Extract the (x, y) coordinate from the center of the cell holding the provided text.  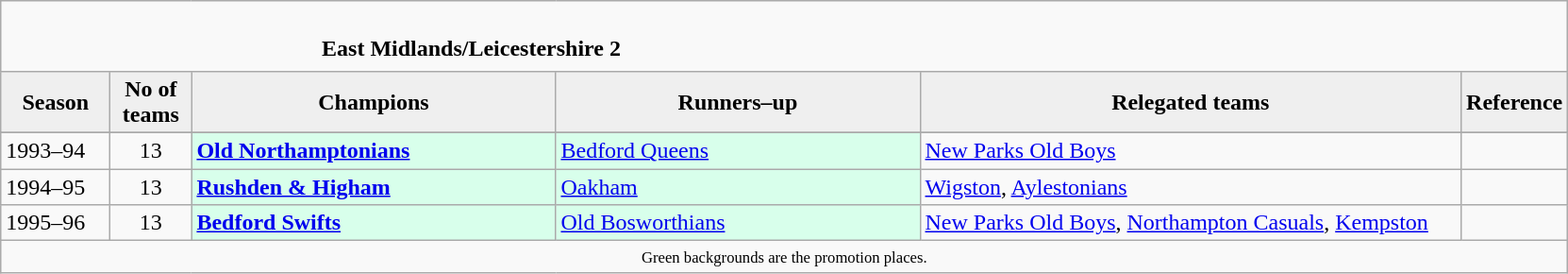
Green backgrounds are the promotion places. (785, 257)
1993–94 (56, 150)
Relegated teams (1191, 102)
Rushden & Higham (374, 186)
Wigston, Aylestonians (1191, 186)
Reference (1515, 102)
New Parks Old Boys (1191, 150)
Old Bosworthians (738, 223)
Champions (374, 102)
No of teams (151, 102)
New Parks Old Boys, Northampton Casuals, Kempston (1191, 223)
1995–96 (56, 223)
Bedford Swifts (374, 223)
Bedford Queens (738, 150)
Oakham (738, 186)
Runners–up (738, 102)
Old Northamptonians (374, 150)
Season (56, 102)
1994–95 (56, 186)
